Capture the cell that displays the provided text and extract its (x, y) central coordinate. 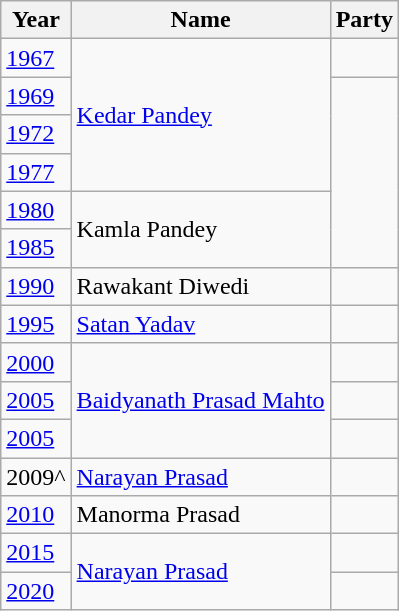
Baidyanath Prasad Mahto (200, 400)
Name (200, 20)
2009^ (36, 477)
1980 (36, 210)
1977 (36, 172)
1990 (36, 286)
Year (36, 20)
1972 (36, 134)
Manorma Prasad (200, 515)
2010 (36, 515)
Party (364, 20)
2015 (36, 553)
Satan Yadav (200, 324)
Kamla Pandey (200, 229)
1985 (36, 248)
Kedar Pandey (200, 115)
1967 (36, 58)
Rawakant Diwedi (200, 286)
1969 (36, 96)
1995 (36, 324)
2020 (36, 591)
2000 (36, 362)
